Locate the cell with the specified text and output its [X, Y] center coordinate. 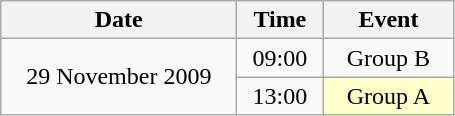
Date [119, 20]
13:00 [280, 96]
09:00 [280, 58]
Group B [388, 58]
Time [280, 20]
Group A [388, 96]
29 November 2009 [119, 77]
Event [388, 20]
